Output the (x, y) coordinate of the center of the cell containing the given text.  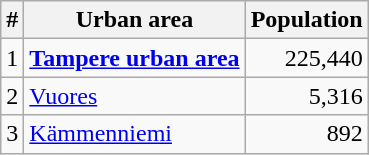
Vuores (134, 96)
1 (12, 58)
225,440 (306, 58)
Population (306, 20)
# (12, 20)
3 (12, 134)
892 (306, 134)
Kämmenniemi (134, 134)
Tampere urban area (134, 58)
5,316 (306, 96)
2 (12, 96)
Urban area (134, 20)
